Find where the given text appears and provide that cell's center as [X, Y] coordinate. 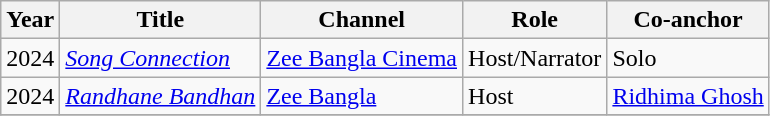
Co-anchor [688, 20]
Song Connection [160, 58]
Solo [688, 58]
Role [535, 20]
Zee Bangla [362, 96]
Randhane Bandhan [160, 96]
Channel [362, 20]
Host/Narrator [535, 58]
Host [535, 96]
Year [30, 20]
Title [160, 20]
Zee Bangla Cinema [362, 58]
Ridhima Ghosh [688, 96]
